Extract the (X, Y) coordinate from the center of the cell holding the provided text.  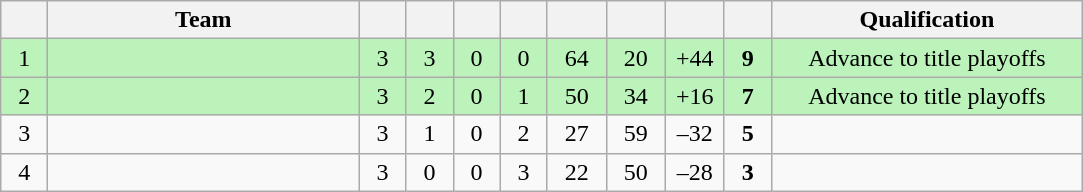
34 (636, 96)
4 (24, 172)
5 (748, 134)
27 (576, 134)
+44 (694, 58)
64 (576, 58)
Qualification (926, 20)
20 (636, 58)
+16 (694, 96)
59 (636, 134)
22 (576, 172)
–32 (694, 134)
Team (204, 20)
–28 (694, 172)
9 (748, 58)
7 (748, 96)
